Return the (X, Y) coordinate for the center point of the cell that contains the specified text.  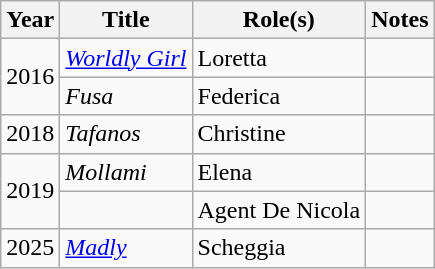
Fusa (126, 96)
Tafanos (126, 134)
Mollami (126, 172)
Agent De Nicola (279, 210)
Title (126, 20)
Scheggia (279, 248)
Notes (400, 20)
Worldly Girl (126, 58)
2016 (30, 77)
Loretta (279, 58)
2019 (30, 191)
Elena (279, 172)
Year (30, 20)
Federica (279, 96)
Role(s) (279, 20)
Madly (126, 248)
2018 (30, 134)
Christine (279, 134)
2025 (30, 248)
